Provide the (X, Y) coordinate of the cell's center where the given text is located.  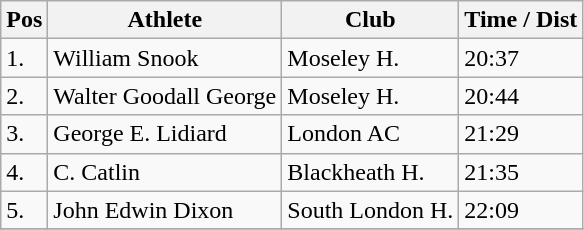
Walter Goodall George (165, 96)
21:29 (521, 134)
South London H. (370, 210)
Club (370, 20)
Time / Dist (521, 20)
George E. Lidiard (165, 134)
Pos (24, 20)
John Edwin Dixon (165, 210)
1. (24, 58)
21:35 (521, 172)
Athlete (165, 20)
William Snook (165, 58)
20:44 (521, 96)
5. (24, 210)
London AC (370, 134)
22:09 (521, 210)
3. (24, 134)
20:37 (521, 58)
2. (24, 96)
Blackheath H. (370, 172)
C. Catlin (165, 172)
4. (24, 172)
